Detect which cell encompasses the target text, then output its (X, Y) center coordinate. 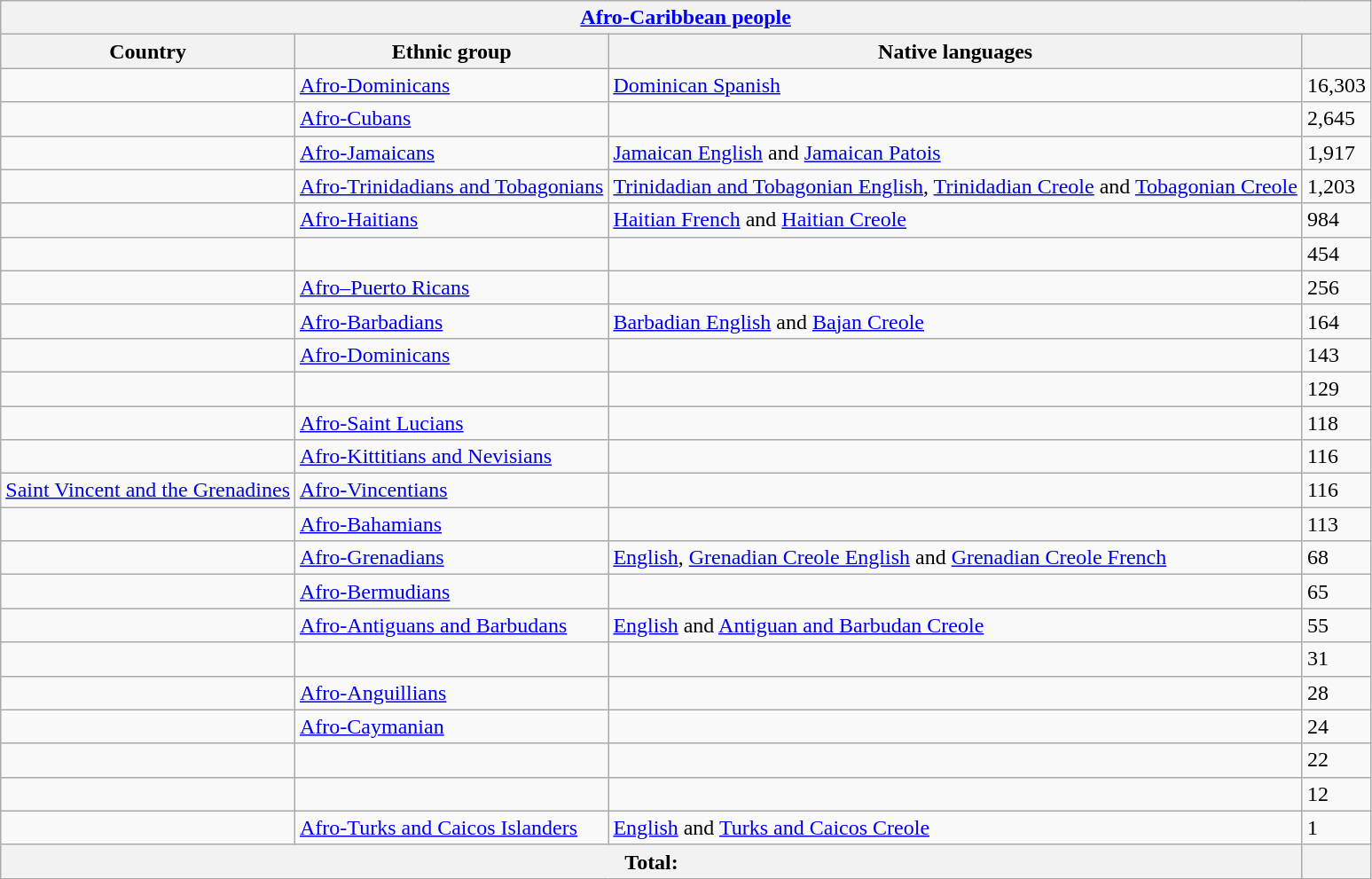
English, Grenadian Creole English and Grenadian Creole French (956, 558)
68 (1336, 558)
Afro-Trinidadians and Tobagonians (452, 186)
1,917 (1336, 153)
Jamaican English and Jamaican Patois (956, 153)
1,203 (1336, 186)
Afro-Antiguans and Barbudans (452, 625)
Afro-Bahamians (452, 524)
2,645 (1336, 119)
118 (1336, 423)
Afro-Jamaicans (452, 153)
Dominican Spanish (956, 85)
Afro–Puerto Ricans (452, 287)
28 (1336, 693)
Afro-Anguillians (452, 693)
Afro-Cubans (452, 119)
65 (1336, 592)
Afro-Caribbean people (686, 18)
129 (1336, 388)
Afro-Turks and Caicos Islanders (452, 828)
164 (1336, 321)
Afro-Bermudians (452, 592)
256 (1336, 287)
Afro-Saint Lucians (452, 423)
Afro-Caymanian (452, 726)
31 (1336, 659)
Afro-Barbadians (452, 321)
984 (1336, 220)
Country (148, 51)
113 (1336, 524)
Barbadian English and Bajan Creole (956, 321)
Afro-Grenadians (452, 558)
Saint Vincent and the Grenadines (148, 491)
1 (1336, 828)
Native languages (956, 51)
12 (1336, 794)
16,303 (1336, 85)
143 (1336, 355)
Afro-Haitians (452, 220)
22 (1336, 760)
Afro-Vincentians (452, 491)
English and Antiguan and Barbudan Creole (956, 625)
454 (1336, 254)
Total: (652, 861)
Ethnic group (452, 51)
Afro-Kittitians and Nevisians (452, 457)
English and Turks and Caicos Creole (956, 828)
Haitian French and Haitian Creole (956, 220)
Trinidadian and Tobagonian English, Trinidadian Creole and Tobagonian Creole (956, 186)
55 (1336, 625)
24 (1336, 726)
